Extract the [X, Y] coordinate from the center of the cell holding the provided text.  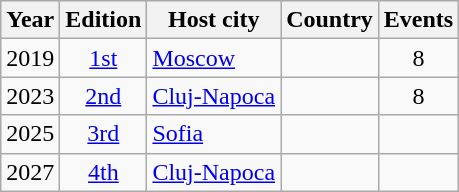
2027 [30, 172]
4th [104, 172]
3rd [104, 134]
Country [330, 20]
2023 [30, 96]
Year [30, 20]
2025 [30, 134]
Moscow [214, 58]
Events [418, 20]
2nd [104, 96]
1st [104, 58]
2019 [30, 58]
Sofia [214, 134]
Host city [214, 20]
Edition [104, 20]
